Find where the given text appears and provide that cell's center as [x, y] coordinate. 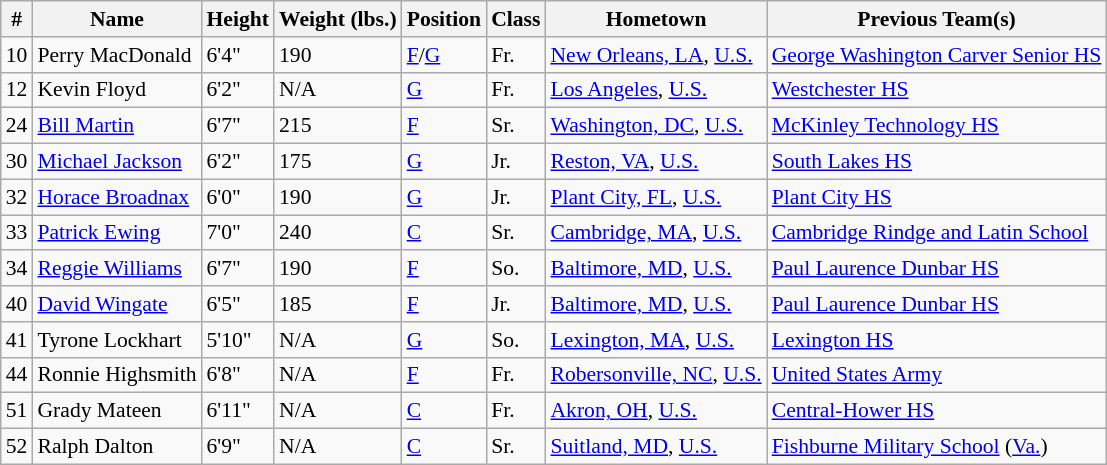
Washington, DC, U.S. [656, 126]
5'10" [237, 340]
6'4" [237, 55]
Akron, OH, U.S. [656, 411]
Reston, VA, U.S. [656, 162]
215 [338, 126]
Fishburne Military School (Va.) [937, 447]
United States Army [937, 375]
6'8" [237, 375]
30 [17, 162]
Cambridge Rindge and Latin School [937, 233]
41 [17, 340]
Kevin Floyd [116, 90]
175 [338, 162]
34 [17, 269]
52 [17, 447]
Horace Broadnax [116, 197]
10 [17, 55]
Lexington, MA, U.S. [656, 340]
Lexington HS [937, 340]
Central-Hower HS [937, 411]
New Orleans, LA, U.S. [656, 55]
Grady Mateen [116, 411]
Reggie Williams [116, 269]
44 [17, 375]
Robersonville, NC, U.S. [656, 375]
South Lakes HS [937, 162]
Suitland, MD, U.S. [656, 447]
6'9" [237, 447]
Michael Jackson [116, 162]
Bill Martin [116, 126]
George Washington Carver Senior HS [937, 55]
Height [237, 19]
Class [516, 19]
6'5" [237, 304]
Plant City HS [937, 197]
F/G [444, 55]
Patrick Ewing [116, 233]
Position [444, 19]
6'0" [237, 197]
40 [17, 304]
7'0" [237, 233]
Tyrone Lockhart [116, 340]
Name [116, 19]
185 [338, 304]
Perry MacDonald [116, 55]
Hometown [656, 19]
Ralph Dalton [116, 447]
240 [338, 233]
# [17, 19]
6'11" [237, 411]
51 [17, 411]
32 [17, 197]
Cambridge, MA, U.S. [656, 233]
Los Angeles, U.S. [656, 90]
David Wingate [116, 304]
33 [17, 233]
Previous Team(s) [937, 19]
McKinley Technology HS [937, 126]
Westchester HS [937, 90]
Weight (lbs.) [338, 19]
Plant City, FL, U.S. [656, 197]
12 [17, 90]
24 [17, 126]
Ronnie Highsmith [116, 375]
